Return the [X, Y] coordinate for the center point of the cell that contains the specified text.  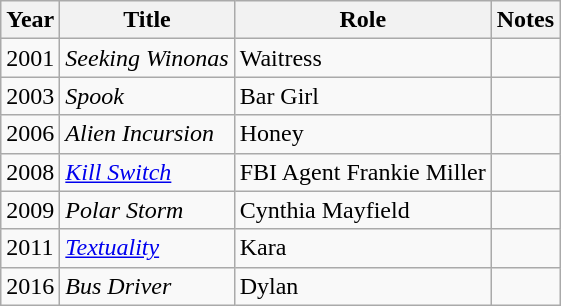
2006 [30, 134]
Waitress [362, 58]
Spook [147, 96]
2001 [30, 58]
Alien Incursion [147, 134]
Year [30, 20]
Title [147, 20]
Textuality [147, 248]
2003 [30, 96]
2009 [30, 210]
Honey [362, 134]
Kill Switch [147, 172]
Kara [362, 248]
Seeking Winonas [147, 58]
Bar Girl [362, 96]
Cynthia Mayfield [362, 210]
2011 [30, 248]
Bus Driver [147, 286]
2008 [30, 172]
Role [362, 20]
2016 [30, 286]
Polar Storm [147, 210]
Notes [525, 20]
Dylan [362, 286]
FBI Agent Frankie Miller [362, 172]
